Output the [x, y] coordinate of the center of the cell containing the given text.  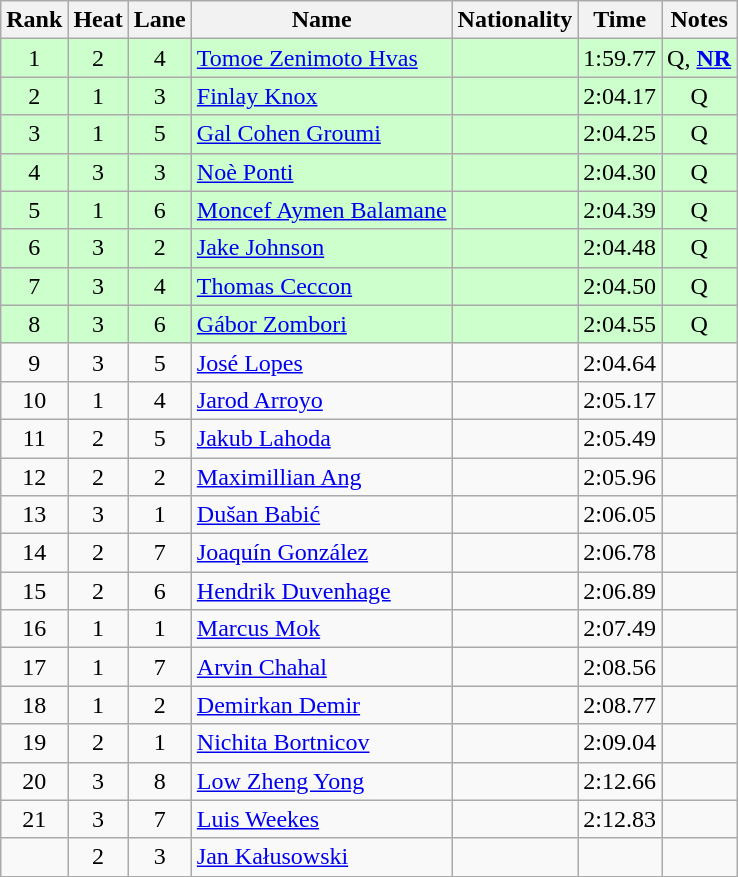
9 [34, 362]
Q, NR [700, 58]
Heat [98, 20]
Rank [34, 20]
Thomas Ceccon [322, 286]
2:06.05 [620, 515]
Joaquín González [322, 553]
16 [34, 629]
Finlay Knox [322, 96]
Luis Weekes [322, 819]
2:06.89 [620, 591]
2:08.77 [620, 705]
Gábor Zombori [322, 324]
Time [620, 20]
2:04.50 [620, 286]
2:05.17 [620, 400]
2:04.17 [620, 96]
2:07.49 [620, 629]
14 [34, 553]
2:09.04 [620, 743]
Jakub Lahoda [322, 438]
2:04.48 [620, 248]
Jarod Arroyo [322, 400]
21 [34, 819]
1:59.77 [620, 58]
11 [34, 438]
Nichita Bortnicov [322, 743]
Hendrik Duvenhage [322, 591]
12 [34, 477]
10 [34, 400]
2:12.66 [620, 781]
Tomoe Zenimoto Hvas [322, 58]
13 [34, 515]
Nationality [515, 20]
Moncef Aymen Balamane [322, 210]
18 [34, 705]
2:08.56 [620, 667]
2:04.30 [620, 172]
17 [34, 667]
Notes [700, 20]
2:05.49 [620, 438]
Maximillian Ang [322, 477]
20 [34, 781]
2:04.64 [620, 362]
Lane [160, 20]
José Lopes [322, 362]
Demirkan Demir [322, 705]
Noè Ponti [322, 172]
15 [34, 591]
Jake Johnson [322, 248]
Gal Cohen Groumi [322, 134]
Marcus Mok [322, 629]
Jan Kałusowski [322, 857]
2:04.39 [620, 210]
Low Zheng Yong [322, 781]
2:06.78 [620, 553]
2:12.83 [620, 819]
19 [34, 743]
Name [322, 20]
2:04.25 [620, 134]
2:04.55 [620, 324]
Arvin Chahal [322, 667]
2:05.96 [620, 477]
Dušan Babić [322, 515]
